Output the [x, y] coordinate of the center of the cell containing the given text.  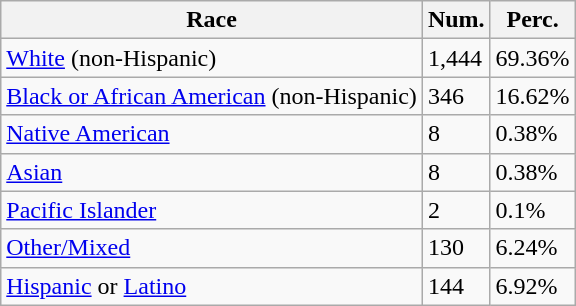
Pacific Islander [212, 210]
16.62% [532, 96]
Perc. [532, 20]
White (non-Hispanic) [212, 58]
Native American [212, 134]
Other/Mixed [212, 248]
2 [456, 210]
6.92% [532, 286]
144 [456, 286]
Hispanic or Latino [212, 286]
0.1% [532, 210]
Black or African American (non-Hispanic) [212, 96]
346 [456, 96]
6.24% [532, 248]
69.36% [532, 58]
Race [212, 20]
1,444 [456, 58]
Num. [456, 20]
Asian [212, 172]
130 [456, 248]
